Identify which cell holds the provided text, then report its (X, Y) central coordinate. 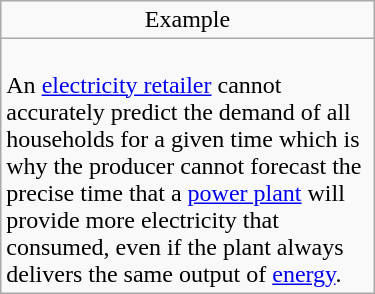
Example (188, 20)
